Detect which cell encompasses the target text, then output its [x, y] center coordinate. 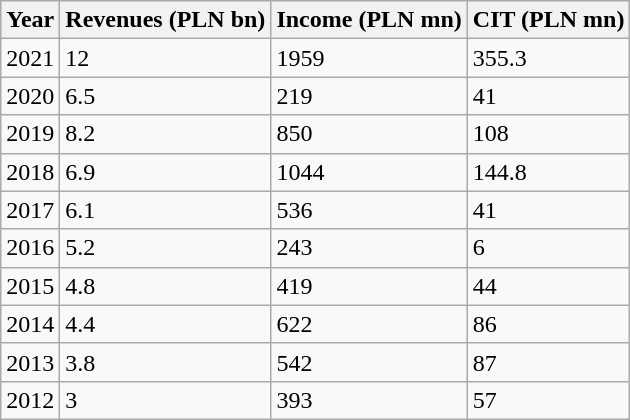
1044 [369, 172]
219 [369, 96]
2018 [30, 172]
2013 [30, 362]
8.2 [166, 134]
3 [166, 400]
86 [548, 324]
2015 [30, 286]
4.8 [166, 286]
6.9 [166, 172]
622 [369, 324]
6.1 [166, 210]
542 [369, 362]
144.8 [548, 172]
2019 [30, 134]
5.2 [166, 248]
CIT (PLN mn) [548, 20]
108 [548, 134]
Revenues (PLN bn) [166, 20]
44 [548, 286]
2014 [30, 324]
393 [369, 400]
Year [30, 20]
57 [548, 400]
2021 [30, 58]
2020 [30, 96]
Income (PLN mn) [369, 20]
3.8 [166, 362]
87 [548, 362]
2012 [30, 400]
6 [548, 248]
4.4 [166, 324]
1959 [369, 58]
850 [369, 134]
355.3 [548, 58]
6.5 [166, 96]
2017 [30, 210]
243 [369, 248]
536 [369, 210]
2016 [30, 248]
12 [166, 58]
419 [369, 286]
